Return [x, y] of the center of cell containing provided text 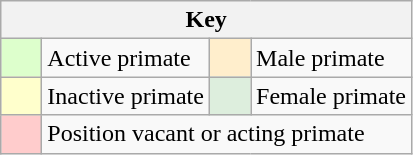
Male primate [332, 58]
Key [206, 20]
Active primate [126, 58]
Position vacant or acting primate [227, 134]
Female primate [332, 96]
Inactive primate [126, 96]
